Return the [X, Y] coordinate for the center point of the cell that contains the specified text.  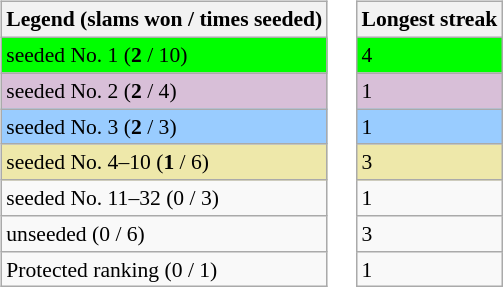
Longest streak [429, 20]
unseeded (0 / 6) [164, 234]
seeded No. 11–32 (0 / 3) [164, 198]
seeded No. 1 (2 / 10) [164, 55]
4 [429, 55]
Protected ranking (0 / 1) [164, 269]
seeded No. 2 (2 / 4) [164, 91]
seeded No. 4–10 (1 / 6) [164, 162]
Legend (slams won / times seeded) [164, 20]
seeded No. 3 (2 / 3) [164, 127]
